For the text-containing cell, return its midpoint in [x, y] coordinate format. 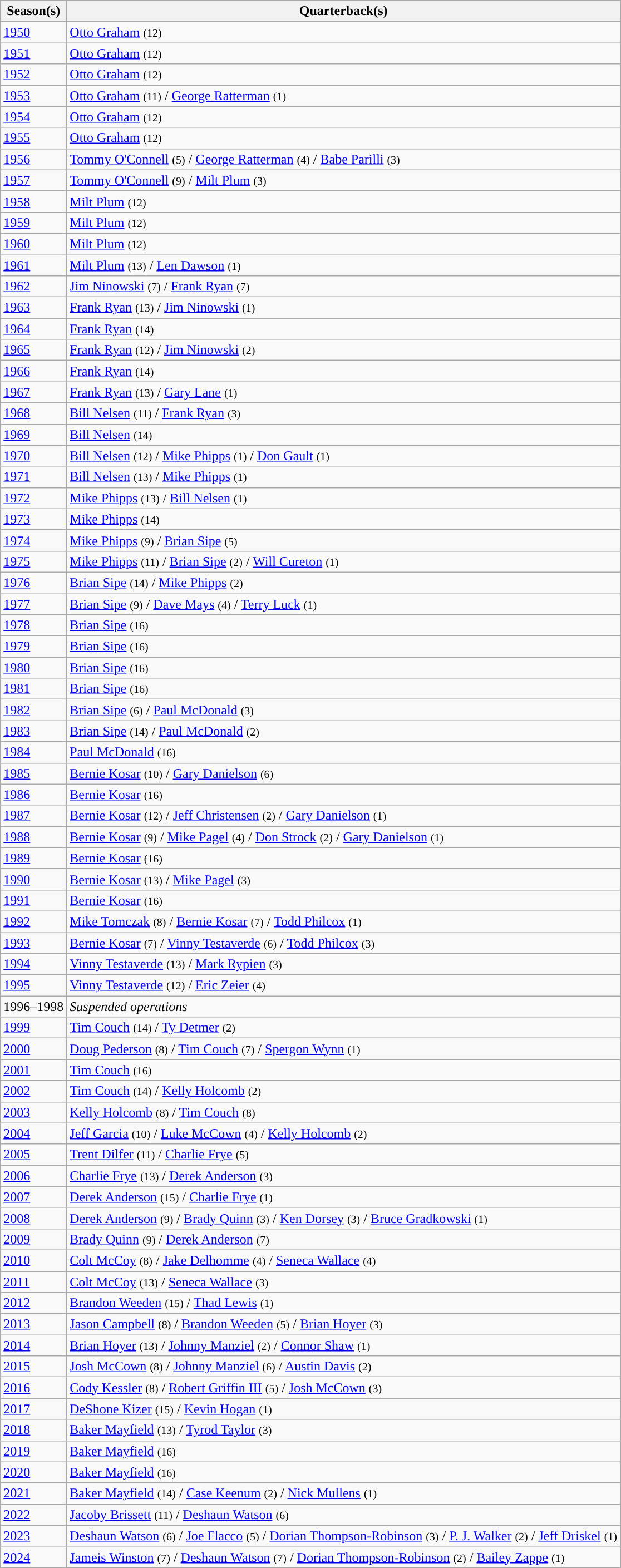
1971 [33, 477]
1962 [33, 287]
1988 [33, 837]
Bill Nelsen (14) [344, 435]
1967 [33, 392]
2012 [33, 1303]
1965 [33, 350]
Jim Ninowski (7) / Frank Ryan (7) [344, 287]
Brandon Weeden (15) / Thad Lewis (1) [344, 1303]
Jeff Garcia (10) / Luke McCown (4) / Kelly Holcomb (2) [344, 1133]
Brian Sipe (6) / Paul McDonald (3) [344, 710]
Brian Sipe (9) / Dave Mays (4) / Terry Luck (1) [344, 604]
2002 [33, 1091]
1966 [33, 371]
1981 [33, 689]
Bill Nelsen (13) / Mike Phipps (1) [344, 477]
Mike Phipps (9) / Brian Sipe (5) [344, 540]
1994 [33, 964]
Jameis Winston (7) / Deshaun Watson (7) / Dorian Thompson-Robinson (2) / Bailey Zappe (1) [344, 1557]
2000 [33, 1049]
1978 [33, 625]
1969 [33, 435]
Vinny Testaverde (13) / Mark Rypien (3) [344, 964]
2009 [33, 1239]
Bernie Kosar (9) / Mike Pagel (4) / Don Strock (2) / Gary Danielson (1) [344, 837]
Tim Couch (14) / Ty Detmer (2) [344, 1028]
2011 [33, 1281]
Tommy O'Connell (9) / Milt Plum (3) [344, 180]
Deshaun Watson (6) / Joe Flacco (5) / Dorian Thompson-Robinson (3) / P. J. Walker (2) / Jeff Driskel (1) [344, 1536]
Baker Mayfield (14) / Case Keenum (2) / Nick Mullens (1) [344, 1493]
Brian Sipe (14) / Paul McDonald (2) [344, 731]
2015 [33, 1367]
1973 [33, 519]
1993 [33, 943]
Suspended operations [344, 1007]
Milt Plum (13) / Len Dawson (1) [344, 265]
1960 [33, 244]
1952 [33, 75]
1996–1998 [33, 1007]
Trent Dilfer (11) / Charlie Frye (5) [344, 1155]
Paul McDonald (16) [344, 752]
1972 [33, 498]
2017 [33, 1409]
Tim Couch (14) / Kelly Holcomb (2) [344, 1091]
Quarterback(s) [344, 11]
Otto Graham (11) / George Ratterman (1) [344, 96]
2022 [33, 1515]
2020 [33, 1472]
1999 [33, 1028]
1950 [33, 32]
1951 [33, 53]
1963 [33, 308]
2018 [33, 1430]
Frank Ryan (13) / Gary Lane (1) [344, 392]
Tim Couch (16) [344, 1070]
1959 [33, 223]
Bernie Kosar (10) / Gary Danielson (6) [344, 773]
Jacoby Brissett (11) / Deshaun Watson (6) [344, 1515]
1974 [33, 540]
2013 [33, 1324]
Baker Mayfield (13) / Tyrod Taylor (3) [344, 1430]
Bill Nelsen (11) / Frank Ryan (3) [344, 413]
Kelly Holcomb (8) / Tim Couch (8) [344, 1112]
Colt McCoy (8) / Jake Delhomme (4) / Seneca Wallace (4) [344, 1260]
Derek Anderson (9) / Brady Quinn (3) / Ken Dorsey (3) / Bruce Gradkowski (1) [344, 1218]
1995 [33, 985]
2003 [33, 1112]
1964 [33, 329]
2023 [33, 1536]
Mike Phipps (13) / Bill Nelsen (1) [344, 498]
2019 [33, 1451]
Cody Kessler (8) / Robert Griffin III (5) / Josh McCown (3) [344, 1388]
2007 [33, 1197]
1968 [33, 413]
2016 [33, 1388]
DeShone Kizer (15) / Kevin Hogan (1) [344, 1409]
Charlie Frye (13) / Derek Anderson (3) [344, 1176]
Jason Campbell (8) / Brandon Weeden (5) / Brian Hoyer (3) [344, 1324]
2005 [33, 1155]
Frank Ryan (13) / Jim Ninowski (1) [344, 308]
Brian Sipe (14) / Mike Phipps (2) [344, 583]
1980 [33, 668]
Bernie Kosar (13) / Mike Pagel (3) [344, 879]
1984 [33, 752]
1955 [33, 138]
1986 [33, 795]
Frank Ryan (12) / Jim Ninowski (2) [344, 350]
1977 [33, 604]
1961 [33, 265]
1979 [33, 647]
1982 [33, 710]
1953 [33, 96]
1990 [33, 879]
Josh McCown (8) / Johnny Manziel (6) / Austin Davis (2) [344, 1367]
1976 [33, 583]
Doug Pederson (8) / Tim Couch (7) / Spergon Wynn (1) [344, 1049]
1987 [33, 816]
Season(s) [33, 11]
Bernie Kosar (7) / Vinny Testaverde (6) / Todd Philcox (3) [344, 943]
1983 [33, 731]
1989 [33, 858]
Derek Anderson (15) / Charlie Frye (1) [344, 1197]
1991 [33, 900]
2014 [33, 1345]
1975 [33, 561]
2008 [33, 1218]
Bill Nelsen (12) / Mike Phipps (1) / Don Gault (1) [344, 456]
Brady Quinn (9) / Derek Anderson (7) [344, 1239]
1957 [33, 180]
2010 [33, 1260]
Mike Phipps (14) [344, 519]
2004 [33, 1133]
1985 [33, 773]
2001 [33, 1070]
1970 [33, 456]
Tommy O'Connell (5) / George Ratterman (4) / Babe Parilli (3) [344, 159]
Bernie Kosar (12) / Jeff Christensen (2) / Gary Danielson (1) [344, 816]
2024 [33, 1557]
2021 [33, 1493]
Mike Tomczak (8) / Bernie Kosar (7) / Todd Philcox (1) [344, 921]
2006 [33, 1176]
Mike Phipps (11) / Brian Sipe (2) / Will Cureton (1) [344, 561]
1992 [33, 921]
Colt McCoy (13) / Seneca Wallace (3) [344, 1281]
Brian Hoyer (13) / Johnny Manziel (2) / Connor Shaw (1) [344, 1345]
1958 [33, 201]
1954 [33, 117]
1956 [33, 159]
Vinny Testaverde (12) / Eric Zeier (4) [344, 985]
